Scan for the cell matching the given text and deliver its (x, y) coordinate at center. 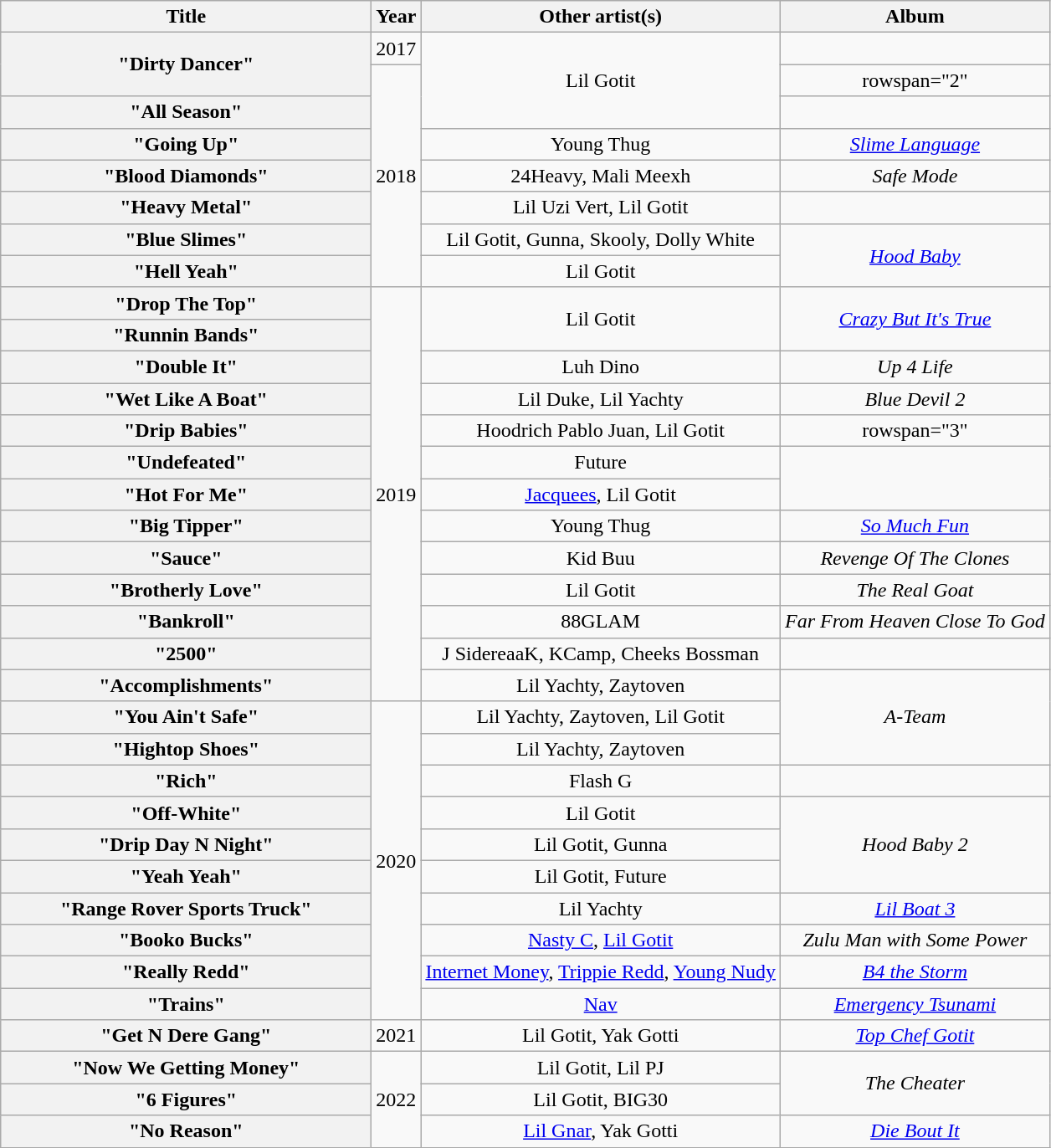
"You Ain't Safe" (186, 717)
"Get N Dere Gang" (186, 1036)
Lil Gnar, Yak Gotti (601, 1131)
Lil Gotit, Gunna (601, 844)
Lil Boat 3 (915, 908)
Lil Gotit, Gunna, Skooly, Dolly White (601, 239)
Lil Gotit, Future (601, 876)
"Going Up" (186, 144)
Hood Baby (915, 255)
Luh Dino (601, 366)
2022 (397, 1099)
2021 (397, 1036)
"Hot For Me" (186, 495)
B4 the Storm (915, 972)
"Undefeated" (186, 463)
Kid Buu (601, 558)
"Drip Day N Night" (186, 844)
Title (186, 17)
Lil Uzi Vert, Lil Gotit (601, 208)
"Drop The Top" (186, 303)
rowspan="3" (915, 431)
"Brotherly Love" (186, 590)
Revenge Of The Clones (915, 558)
Hood Baby 2 (915, 844)
So Much Fun (915, 526)
"Blood Diamonds" (186, 176)
2018 (397, 176)
Other artist(s) (601, 17)
"Big Tipper" (186, 526)
Lil Duke, Lil Yachty (601, 399)
88GLAM (601, 622)
J SidereaaK, KCamp, Cheeks Bossman (601, 653)
2017 (397, 49)
"Booko Bucks" (186, 940)
"Heavy Metal" (186, 208)
"Accomplishments" (186, 685)
Album (915, 17)
"Runnin Bands" (186, 335)
"Now We Getting Money" (186, 1068)
"Double It" (186, 366)
"Hell Yeah" (186, 271)
Lil Yachty, Zaytoven, Lil Gotit (601, 717)
Hoodrich Pablo Juan, Lil Gotit (601, 431)
"Drip Babies" (186, 431)
Zulu Man with Some Power (915, 940)
The Cheater (915, 1084)
"Trains" (186, 1004)
"All Season" (186, 112)
The Real Goat (915, 590)
Crazy But It's True (915, 319)
Safe Mode (915, 176)
Nav (601, 1004)
Nasty C, Lil Gotit (601, 940)
rowspan="2" (915, 80)
"Really Redd" (186, 972)
Flash G (601, 781)
A-Team (915, 717)
Jacquees, Lil Gotit (601, 495)
"6 Figures" (186, 1099)
Emergency Tsunami (915, 1004)
Lil Gotit, Lil PJ (601, 1068)
"No Reason" (186, 1131)
"Off-White" (186, 812)
Lil Gotit, Yak Gotti (601, 1036)
"Range Rover Sports Truck" (186, 908)
Far From Heaven Close To God (915, 622)
"Sauce" (186, 558)
"Rich" (186, 781)
2020 (397, 860)
"2500" (186, 653)
Slime Language (915, 144)
Blue Devil 2 (915, 399)
24Heavy, Mali Meexh (601, 176)
Lil Yachty (601, 908)
Internet Money, Trippie Redd, Young Nudy (601, 972)
Lil Gotit, BIG30 (601, 1099)
"Yeah Yeah" (186, 876)
"Wet Like A Boat" (186, 399)
Year (397, 17)
Die Bout It (915, 1131)
Future (601, 463)
Up 4 Life (915, 366)
"Bankroll" (186, 622)
Top Chef Gotit (915, 1036)
"Hightop Shoes" (186, 749)
2019 (397, 494)
"Blue Slimes" (186, 239)
"Dirty Dancer" (186, 64)
